Pinpoint the cell where the given text exists, returning its (x, y) midpoint coordinate. 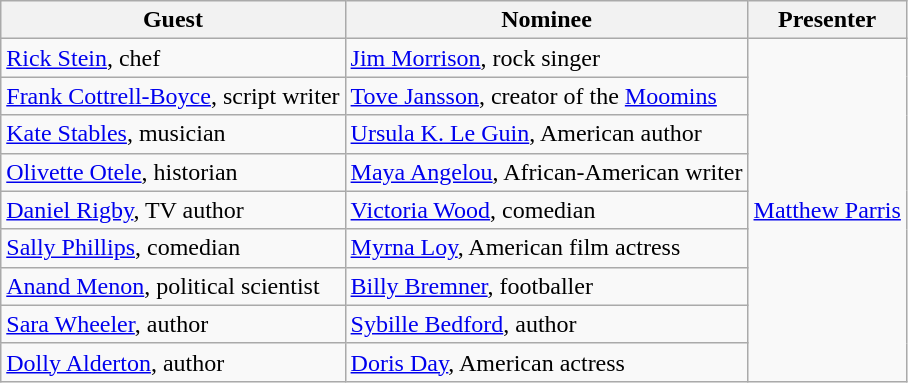
Sara Wheeler, author (173, 324)
Victoria Wood, comedian (546, 210)
Nominee (546, 20)
Anand Menon, political scientist (173, 286)
Kate Stables, musician (173, 134)
Olivette Otele, historian (173, 172)
Frank Cottrell-Boyce, script writer (173, 96)
Daniel Rigby, TV author (173, 210)
Sally Phillips, comedian (173, 248)
Guest (173, 20)
Doris Day, American actress (546, 362)
Dolly Alderton, author (173, 362)
Billy Bremner, footballer (546, 286)
Myrna Loy, American film actress (546, 248)
Presenter (827, 20)
Rick Stein, chef (173, 58)
Tove Jansson, creator of the Moomins (546, 96)
Maya Angelou, African-American writer (546, 172)
Sybille Bedford, author (546, 324)
Matthew Parris (827, 210)
Ursula K. Le Guin, American author (546, 134)
Jim Morrison, rock singer (546, 58)
